Output the (X, Y) coordinate of the center of the cell containing the given text.  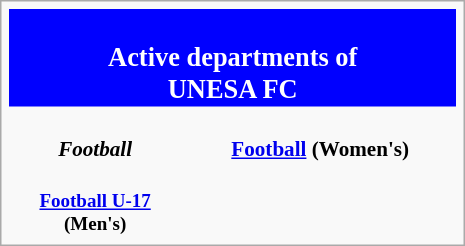
Football U-17 (Men's) (95, 201)
Football (95, 136)
Active departments ofUNESA FC (232, 58)
Football (Women's) (320, 136)
